Identify which cell holds the provided text, then report its [X, Y] central coordinate. 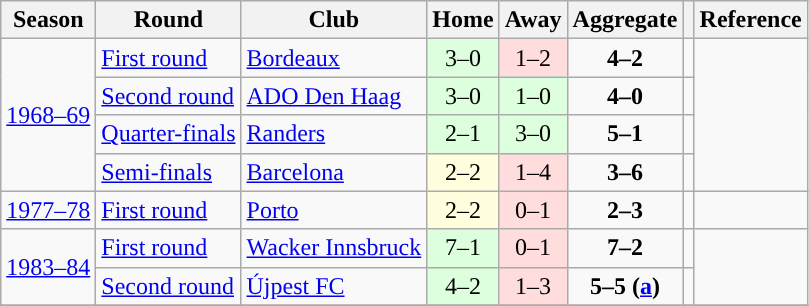
Aggregate [625, 20]
Home [463, 20]
2–3 [625, 210]
Quarter-finals [168, 134]
Bordeaux [334, 58]
5–1 [625, 134]
2–1 [463, 134]
1977–78 [48, 210]
5–5 (a) [625, 286]
1–4 [533, 172]
Wacker Innsbruck [334, 248]
7–1 [463, 248]
1968–69 [48, 115]
3–6 [625, 172]
4–0 [625, 96]
Club [334, 20]
Semi-finals [168, 172]
1–0 [533, 96]
Újpest FC [334, 286]
7–2 [625, 248]
1–2 [533, 58]
Season [48, 20]
Round [168, 20]
Randers [334, 134]
Barcelona [334, 172]
1983–84 [48, 267]
1–3 [533, 286]
Porto [334, 210]
Away [533, 20]
ADO Den Haag [334, 96]
Reference [750, 20]
